Provide the (x, y) coordinate of the cell's center where the given text is located.  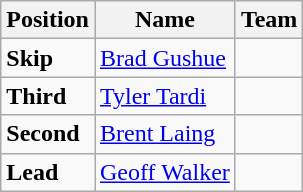
Lead (48, 172)
Second (48, 134)
Brad Gushue (164, 58)
Name (164, 20)
Skip (48, 58)
Brent Laing (164, 134)
Geoff Walker (164, 172)
Tyler Tardi (164, 96)
Position (48, 20)
Third (48, 96)
Team (269, 20)
